Scan for the cell matching the given text and deliver its (X, Y) coordinate at center. 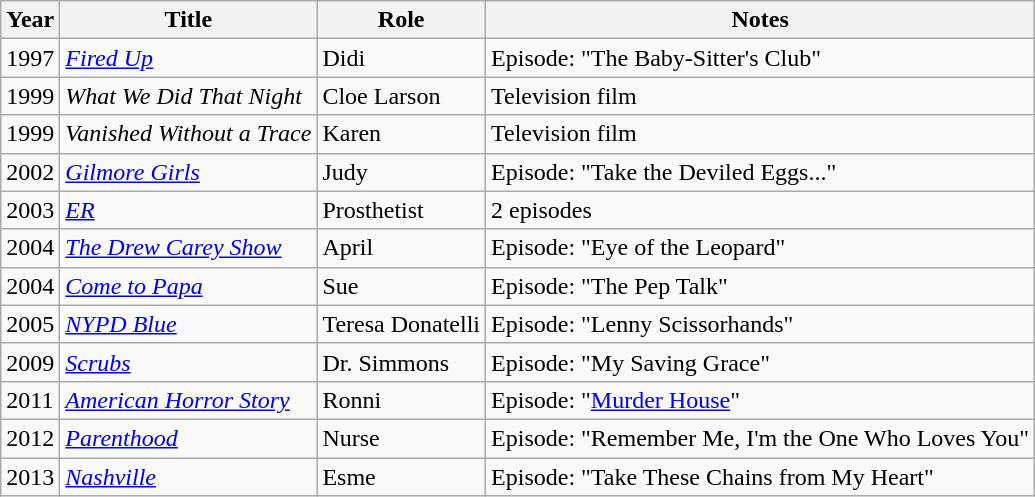
Episode: "Lenny Scissorhands" (760, 324)
2 episodes (760, 210)
What We Did That Night (188, 96)
2002 (30, 172)
Nashville (188, 477)
Episode: "The Pep Talk" (760, 286)
Episode: "Take These Chains from My Heart" (760, 477)
The Drew Carey Show (188, 248)
Parenthood (188, 438)
Didi (402, 58)
Episode: "Remember Me, I'm the One Who Loves You" (760, 438)
2013 (30, 477)
Nurse (402, 438)
Dr. Simmons (402, 362)
Gilmore Girls (188, 172)
2009 (30, 362)
Prosthetist (402, 210)
Scrubs (188, 362)
2012 (30, 438)
Judy (402, 172)
April (402, 248)
Karen (402, 134)
ER (188, 210)
Teresa Donatelli (402, 324)
Year (30, 20)
Cloe Larson (402, 96)
American Horror Story (188, 400)
2011 (30, 400)
Fired Up (188, 58)
Title (188, 20)
2005 (30, 324)
Come to Papa (188, 286)
Vanished Without a Trace (188, 134)
NYPD Blue (188, 324)
2003 (30, 210)
1997 (30, 58)
Ronni (402, 400)
Episode: "Take the Deviled Eggs..." (760, 172)
Episode: "The Baby-Sitter's Club" (760, 58)
Episode: "My Saving Grace" (760, 362)
Episode: "Murder House" (760, 400)
Episode: "Eye of the Leopard" (760, 248)
Role (402, 20)
Esme (402, 477)
Notes (760, 20)
Sue (402, 286)
